Search for the cell housing the specified text and yield its [x, y] center coordinate. 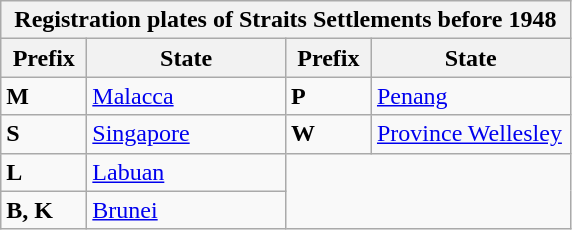
Singapore [186, 134]
Brunei [186, 210]
P [328, 96]
Labuan [186, 172]
M [44, 96]
Province Wellesley [470, 134]
Penang [470, 96]
Malacca [186, 96]
Registration plates of Straits Settlements before 1948 [286, 20]
L [44, 172]
S [44, 134]
W [328, 134]
B, K [44, 210]
